Provide the [x, y] coordinate of the cell's center where the given text is located.  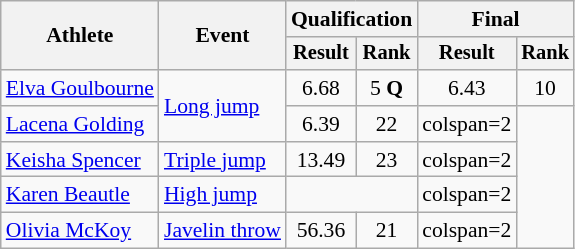
Javelin throw [222, 231]
Qualification [352, 19]
Final [496, 19]
6.43 [466, 88]
Olivia McKoy [80, 231]
High jump [222, 195]
Triple jump [222, 160]
Elva Goulbourne [80, 88]
Lacena Golding [80, 124]
10 [545, 88]
13.49 [321, 160]
21 [386, 231]
Long jump [222, 106]
23 [386, 160]
Event [222, 36]
Karen Beautle [80, 195]
Athlete [80, 36]
Keisha Spencer [80, 160]
56.36 [321, 231]
22 [386, 124]
5 Q [386, 88]
6.68 [321, 88]
6.39 [321, 124]
